Locate the cell with the specified text and output its [X, Y] center coordinate. 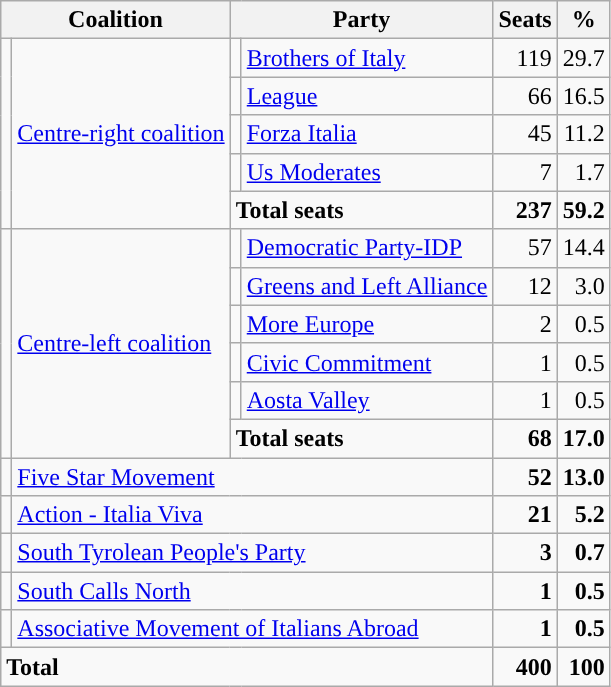
2 [525, 324]
3.0 [584, 286]
More Europe [367, 324]
Party [362, 20]
29.7 [584, 58]
Centre-right coalition [121, 134]
Us Moderates [367, 172]
Greens and Left Alliance [367, 286]
0.7 [584, 553]
5.2 [584, 515]
7 [525, 172]
League [367, 96]
Action - Italia Viva [252, 515]
Brothers of Italy [367, 58]
17.0 [584, 438]
57 [525, 248]
Total [247, 667]
100 [584, 667]
400 [525, 667]
Democratic Party-IDP [367, 248]
14.4 [584, 248]
68 [525, 438]
South Tyrolean People's Party [252, 553]
Seats [525, 20]
52 [525, 477]
11.2 [584, 134]
21 [525, 515]
12 [525, 286]
45 [525, 134]
Forza Italia [367, 134]
13.0 [584, 477]
Associative Movement of Italians Abroad [252, 629]
Five Star Movement [252, 477]
237 [525, 210]
59.2 [584, 210]
Aosta Valley [367, 400]
Coalition [116, 20]
1.7 [584, 172]
Centre-left coalition [121, 343]
Civic Commitment [367, 362]
16.5 [584, 96]
South Calls North [252, 591]
119 [525, 58]
66 [525, 96]
3 [525, 553]
% [584, 20]
